Output the [x, y] coordinate of the center of the cell containing the given text.  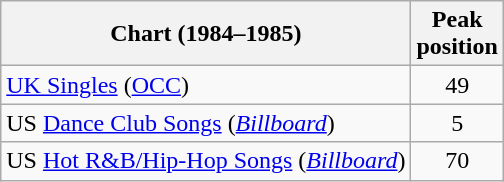
Chart (1984–1985) [206, 34]
US Hot R&B/Hip-Hop Songs (Billboard) [206, 161]
5 [457, 123]
Peakposition [457, 34]
US Dance Club Songs (Billboard) [206, 123]
70 [457, 161]
49 [457, 85]
UK Singles (OCC) [206, 85]
